Identify which cell holds the provided text, then report its [X, Y] central coordinate. 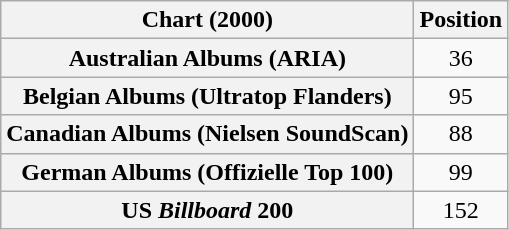
US Billboard 200 [208, 210]
36 [461, 58]
95 [461, 96]
Australian Albums (ARIA) [208, 58]
152 [461, 210]
Position [461, 20]
Canadian Albums (Nielsen SoundScan) [208, 134]
German Albums (Offizielle Top 100) [208, 172]
Chart (2000) [208, 20]
Belgian Albums (Ultratop Flanders) [208, 96]
99 [461, 172]
88 [461, 134]
